Determine the [x, y] coordinate at the center of the cell enclosing the given text.  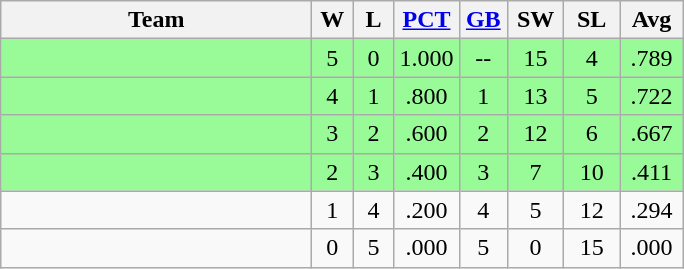
-- [484, 58]
7 [536, 172]
.600 [426, 134]
SW [536, 20]
SL [592, 20]
Avg [652, 20]
.667 [652, 134]
L [374, 20]
1.000 [426, 58]
PCT [426, 20]
.722 [652, 96]
6 [592, 134]
.200 [426, 210]
Team [156, 20]
13 [536, 96]
.411 [652, 172]
.789 [652, 58]
W [332, 20]
.294 [652, 210]
GB [484, 20]
.800 [426, 96]
.400 [426, 172]
10 [592, 172]
